Output the (x, y) coordinate of the center of the cell containing the given text.  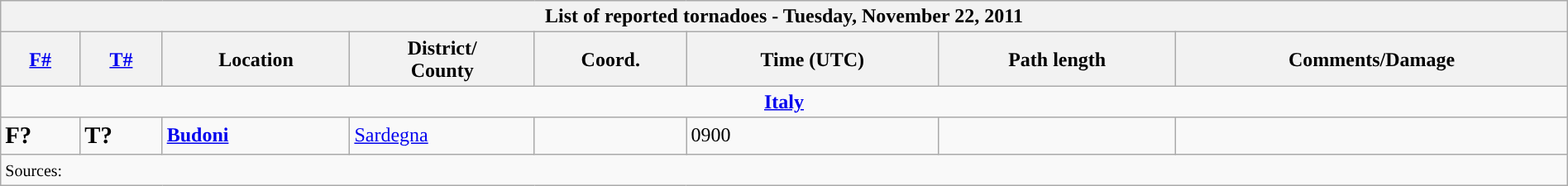
T# (122, 60)
Sources: (784, 169)
F? (41, 136)
Sardegna (442, 136)
Coord. (610, 60)
0900 (812, 136)
District/County (442, 60)
T? (122, 136)
Budoni (256, 136)
List of reported tornadoes - Tuesday, November 22, 2011 (784, 17)
Location (256, 60)
F# (41, 60)
Time (UTC) (812, 60)
Path length (1057, 60)
Comments/Damage (1371, 60)
Italy (784, 102)
